Capture the cell that displays the provided text and extract its [X, Y] central coordinate. 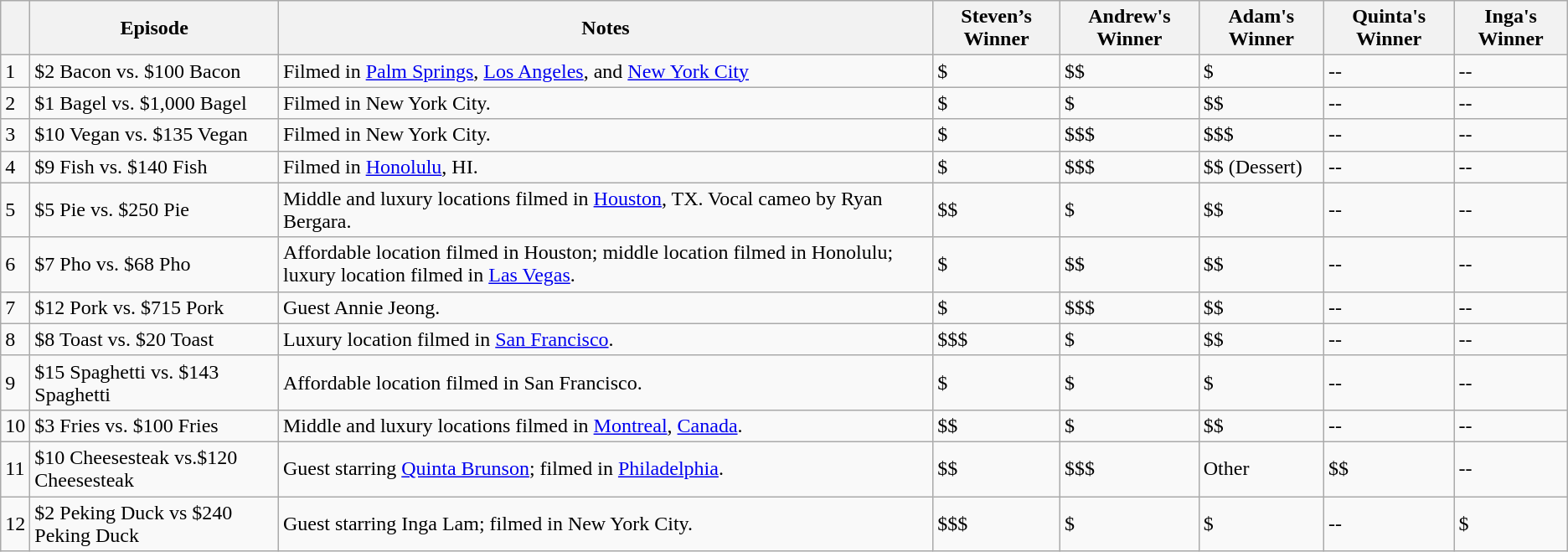
2 [15, 103]
$2 Peking Duck vs $240 Peking Duck [154, 523]
Adam's Winner [1261, 28]
Quinta's Winner [1389, 28]
$10 Cheesesteak vs.$120 Cheesesteak [154, 469]
$5 Pie vs. $250 Pie [154, 209]
12 [15, 523]
$9 Fish vs. $140 Fish [154, 167]
Filmed in Palm Springs, Los Angeles, and New York City [605, 71]
Middle and luxury locations filmed in Montreal, Canada. [605, 426]
$12 Pork vs. $715 Pork [154, 307]
10 [15, 426]
1 [15, 71]
Episode [154, 28]
Other [1261, 469]
3 [15, 135]
$15 Spaghetti vs. $143 Spaghetti [154, 382]
Notes [605, 28]
$2 Bacon vs. $100 Bacon [154, 71]
Steven’s Winner [997, 28]
Middle and luxury locations filmed in Houston, TX. Vocal cameo by Ryan Bergara. [605, 209]
Guest starring Quinta Brunson; filmed in Philadelphia. [605, 469]
$$ (Dessert) [1261, 167]
$1 Bagel vs. $1,000 Bagel [154, 103]
Affordable location filmed in San Francisco. [605, 382]
9 [15, 382]
$3 Fries vs. $100 Fries [154, 426]
Filmed in Honolulu, HI. [605, 167]
Andrew's Winner [1130, 28]
$7 Pho vs. $68 Pho [154, 265]
5 [15, 209]
Guest starring Inga Lam; filmed in New York City. [605, 523]
11 [15, 469]
7 [15, 307]
8 [15, 339]
4 [15, 167]
Inga's Winner [1511, 28]
$10 Vegan vs. $135 Vegan [154, 135]
Guest Annie Jeong. [605, 307]
Luxury location filmed in San Francisco. [605, 339]
Affordable location filmed in Houston; middle location filmed in Honolulu; luxury location filmed in Las Vegas. [605, 265]
6 [15, 265]
$8 Toast vs. $20 Toast [154, 339]
